Provide the (X, Y) coordinate of the cell's center where the given text is located.  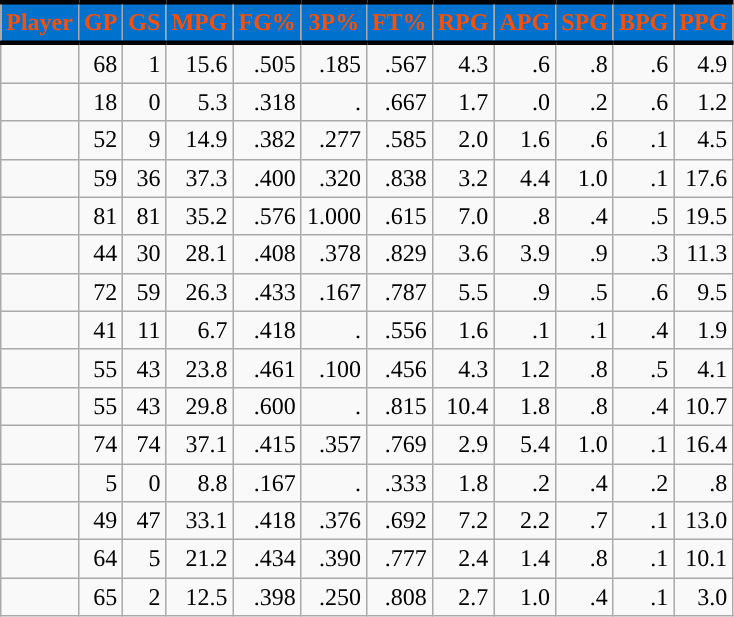
3.2 (463, 178)
64 (100, 559)
.333 (399, 483)
23.8 (200, 368)
.398 (267, 597)
12.5 (200, 597)
.692 (399, 521)
.808 (399, 597)
.434 (267, 559)
65 (100, 597)
.400 (267, 178)
37.1 (200, 444)
2.2 (525, 521)
36 (144, 178)
7.2 (463, 521)
MPG (200, 22)
.615 (399, 216)
.461 (267, 368)
4.9 (704, 63)
30 (144, 254)
.185 (334, 63)
4.4 (525, 178)
.382 (267, 140)
.585 (399, 140)
.787 (399, 292)
3.9 (525, 254)
FT% (399, 22)
3P% (334, 22)
.829 (399, 254)
10.4 (463, 406)
13.0 (704, 521)
.7 (585, 521)
4.5 (704, 140)
35.2 (200, 216)
26.3 (200, 292)
.556 (399, 330)
.0 (525, 102)
.505 (267, 63)
.815 (399, 406)
21.2 (200, 559)
1.7 (463, 102)
SPG (585, 22)
.456 (399, 368)
.567 (399, 63)
.320 (334, 178)
11.3 (704, 254)
41 (100, 330)
.376 (334, 521)
10.7 (704, 406)
FG% (267, 22)
29.8 (200, 406)
14.9 (200, 140)
.100 (334, 368)
49 (100, 521)
72 (100, 292)
9.5 (704, 292)
.250 (334, 597)
1.4 (525, 559)
5.3 (200, 102)
GS (144, 22)
.408 (267, 254)
52 (100, 140)
5.4 (525, 444)
.667 (399, 102)
RPG (463, 22)
2.4 (463, 559)
44 (100, 254)
.576 (267, 216)
7.0 (463, 216)
.277 (334, 140)
.3 (643, 254)
1 (144, 63)
.378 (334, 254)
3.6 (463, 254)
GP (100, 22)
.769 (399, 444)
47 (144, 521)
1.000 (334, 216)
PPG (704, 22)
17.6 (704, 178)
4.1 (704, 368)
APG (525, 22)
6.7 (200, 330)
28.1 (200, 254)
.357 (334, 444)
.433 (267, 292)
9 (144, 140)
18 (100, 102)
1.9 (704, 330)
37.3 (200, 178)
2.7 (463, 597)
15.6 (200, 63)
2.9 (463, 444)
Player (40, 22)
16.4 (704, 444)
33.1 (200, 521)
.600 (267, 406)
.390 (334, 559)
BPG (643, 22)
.318 (267, 102)
8.8 (200, 483)
5.5 (463, 292)
68 (100, 63)
11 (144, 330)
2 (144, 597)
3.0 (704, 597)
19.5 (704, 216)
.838 (399, 178)
10.1 (704, 559)
2.0 (463, 140)
.415 (267, 444)
.777 (399, 559)
